Determine the (x, y) coordinate at the center of the cell enclosing the given text.  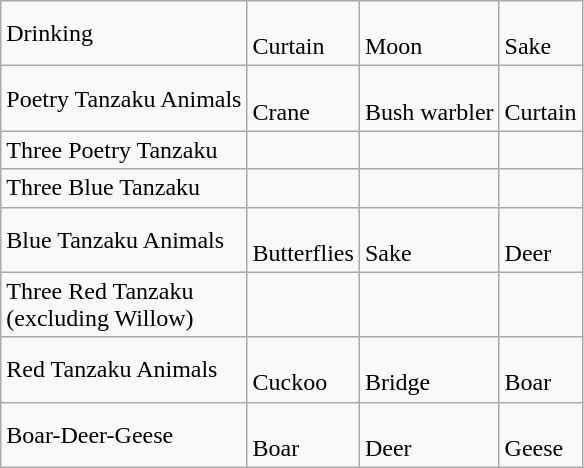
Boar-Deer-Geese (124, 434)
Blue Tanzaku Animals (124, 240)
Bush warbler (429, 98)
Poetry Tanzaku Animals (124, 98)
Red Tanzaku Animals (124, 370)
Drinking (124, 34)
Butterflies (303, 240)
Crane (303, 98)
Moon (429, 34)
Geese (540, 434)
Cuckoo (303, 370)
Three Red Tanzaku(excluding Willow) (124, 304)
Bridge (429, 370)
Three Blue Tanzaku (124, 188)
Three Poetry Tanzaku (124, 150)
